Scan for the cell matching the given text and deliver its (X, Y) coordinate at center. 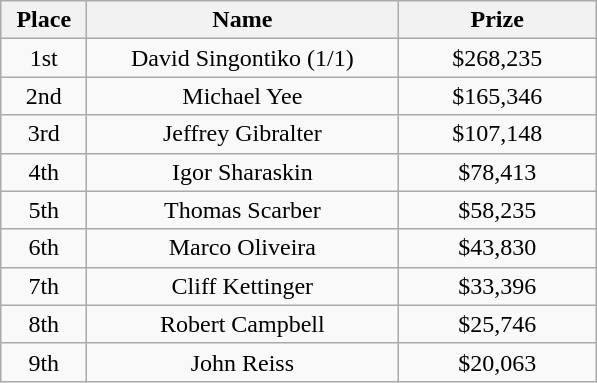
$25,746 (498, 324)
Michael Yee (242, 96)
Robert Campbell (242, 324)
Jeffrey Gibralter (242, 134)
Thomas Scarber (242, 210)
$165,346 (498, 96)
3rd (44, 134)
8th (44, 324)
David Singontiko (1/1) (242, 58)
Igor Sharaskin (242, 172)
$58,235 (498, 210)
Marco Oliveira (242, 248)
John Reiss (242, 362)
$33,396 (498, 286)
5th (44, 210)
1st (44, 58)
4th (44, 172)
$268,235 (498, 58)
$107,148 (498, 134)
Cliff Kettinger (242, 286)
Prize (498, 20)
2nd (44, 96)
7th (44, 286)
9th (44, 362)
$78,413 (498, 172)
Place (44, 20)
Name (242, 20)
$43,830 (498, 248)
$20,063 (498, 362)
6th (44, 248)
